Capture the cell that displays the provided text and extract its (x, y) central coordinate. 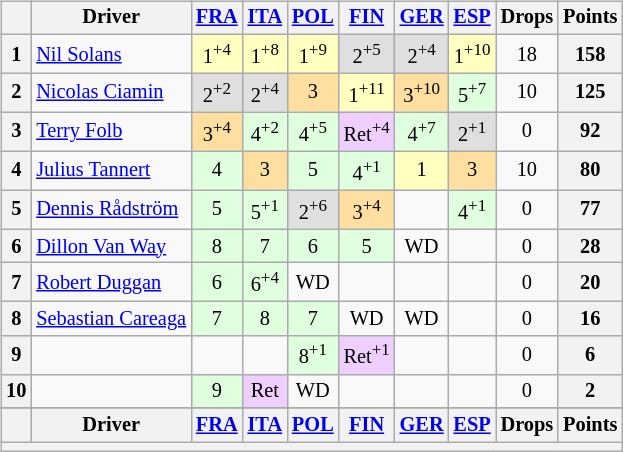
Terry Folb (111, 132)
4+2 (265, 132)
1+9 (313, 54)
Robert Duggan (111, 282)
92 (590, 132)
Julius Tannert (111, 170)
Nicolas Ciamin (111, 92)
1+11 (367, 92)
158 (590, 54)
Dennis Rådström (111, 210)
77 (590, 210)
5+7 (472, 92)
Nil Solans (111, 54)
2+2 (217, 92)
2+1 (472, 132)
2+5 (367, 54)
8+1 (313, 354)
Sebastian Careaga (111, 319)
6+4 (265, 282)
80 (590, 170)
1+4 (217, 54)
Dillon Van Way (111, 246)
2+6 (313, 210)
3+10 (422, 92)
28 (590, 246)
1+10 (472, 54)
16 (590, 319)
18 (528, 54)
Ret+1 (367, 354)
Ret (265, 391)
125 (590, 92)
1+8 (265, 54)
Ret+4 (367, 132)
4+7 (422, 132)
5+1 (265, 210)
20 (590, 282)
4+5 (313, 132)
